For the text-containing cell, return its midpoint in [x, y] coordinate format. 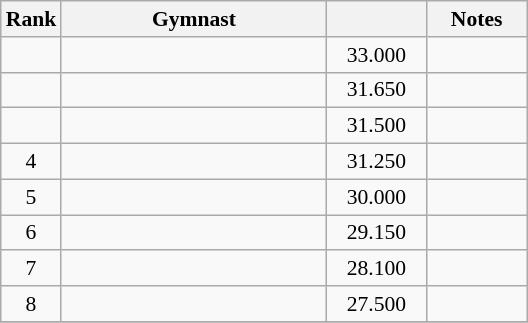
4 [32, 162]
Notes [477, 19]
Gymnast [194, 19]
30.000 [376, 197]
31.500 [376, 126]
28.100 [376, 269]
29.150 [376, 233]
5 [32, 197]
31.650 [376, 90]
31.250 [376, 162]
7 [32, 269]
8 [32, 304]
33.000 [376, 55]
27.500 [376, 304]
6 [32, 233]
Rank [32, 19]
